Identify which cell holds the provided text, then report its [x, y] central coordinate. 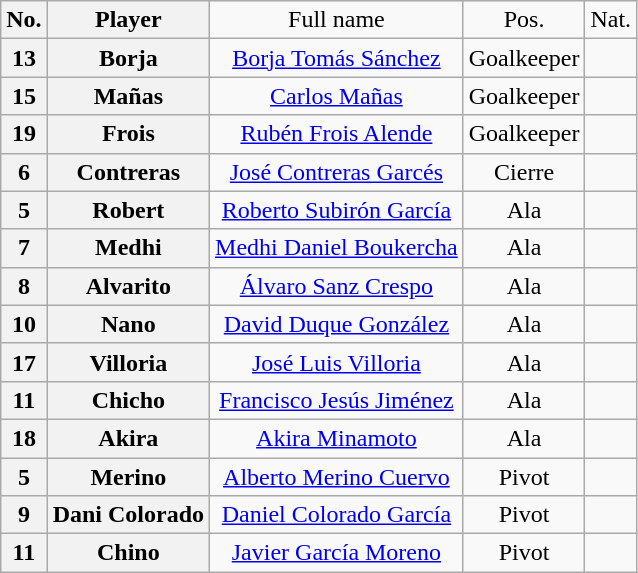
15 [24, 96]
Akira Minamoto [337, 438]
Robert [128, 210]
Nat. [611, 20]
13 [24, 58]
Rubén Frois Alende [337, 134]
Medhi [128, 248]
17 [24, 362]
9 [24, 515]
David Duque González [337, 324]
Contreras [128, 172]
Chino [128, 553]
Nano [128, 324]
Francisco Jesús Jiménez [337, 400]
6 [24, 172]
Alberto Merino Cuervo [337, 477]
Javier García Moreno [337, 553]
Merino [128, 477]
18 [24, 438]
Akira [128, 438]
Pos. [524, 20]
Chicho [128, 400]
Borja Tomás Sánchez [337, 58]
Medhi Daniel Boukercha [337, 248]
Daniel Colorado García [337, 515]
Roberto Subirón García [337, 210]
Frois [128, 134]
Mañas [128, 96]
No. [24, 20]
Full name [337, 20]
Alvarito [128, 286]
Carlos Mañas [337, 96]
Borja [128, 58]
Álvaro Sanz Crespo [337, 286]
Player [128, 20]
7 [24, 248]
19 [24, 134]
10 [24, 324]
Dani Colorado [128, 515]
Villoria [128, 362]
Cierre [524, 172]
José Contreras Garcés [337, 172]
José Luis Villoria [337, 362]
8 [24, 286]
